Capture the cell that displays the provided text and extract its [X, Y] central coordinate. 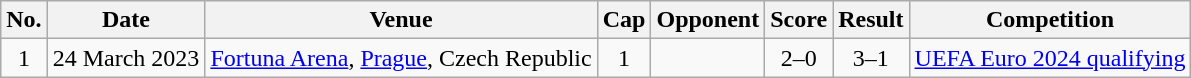
Fortuna Arena, Prague, Czech Republic [401, 58]
Date [126, 20]
Cap [624, 20]
24 March 2023 [126, 58]
Score [799, 20]
Opponent [708, 20]
2–0 [799, 58]
Venue [401, 20]
Competition [1050, 20]
UEFA Euro 2024 qualifying [1050, 58]
3–1 [871, 58]
Result [871, 20]
No. [24, 20]
